For the text-containing cell, return its midpoint in (X, Y) coordinate format. 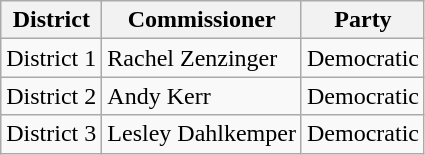
Party (362, 20)
District 3 (52, 134)
Commissioner (202, 20)
Lesley Dahlkemper (202, 134)
District 1 (52, 58)
District (52, 20)
District 2 (52, 96)
Rachel Zenzinger (202, 58)
Andy Kerr (202, 96)
